Identify which cell holds the provided text, then report its (X, Y) central coordinate. 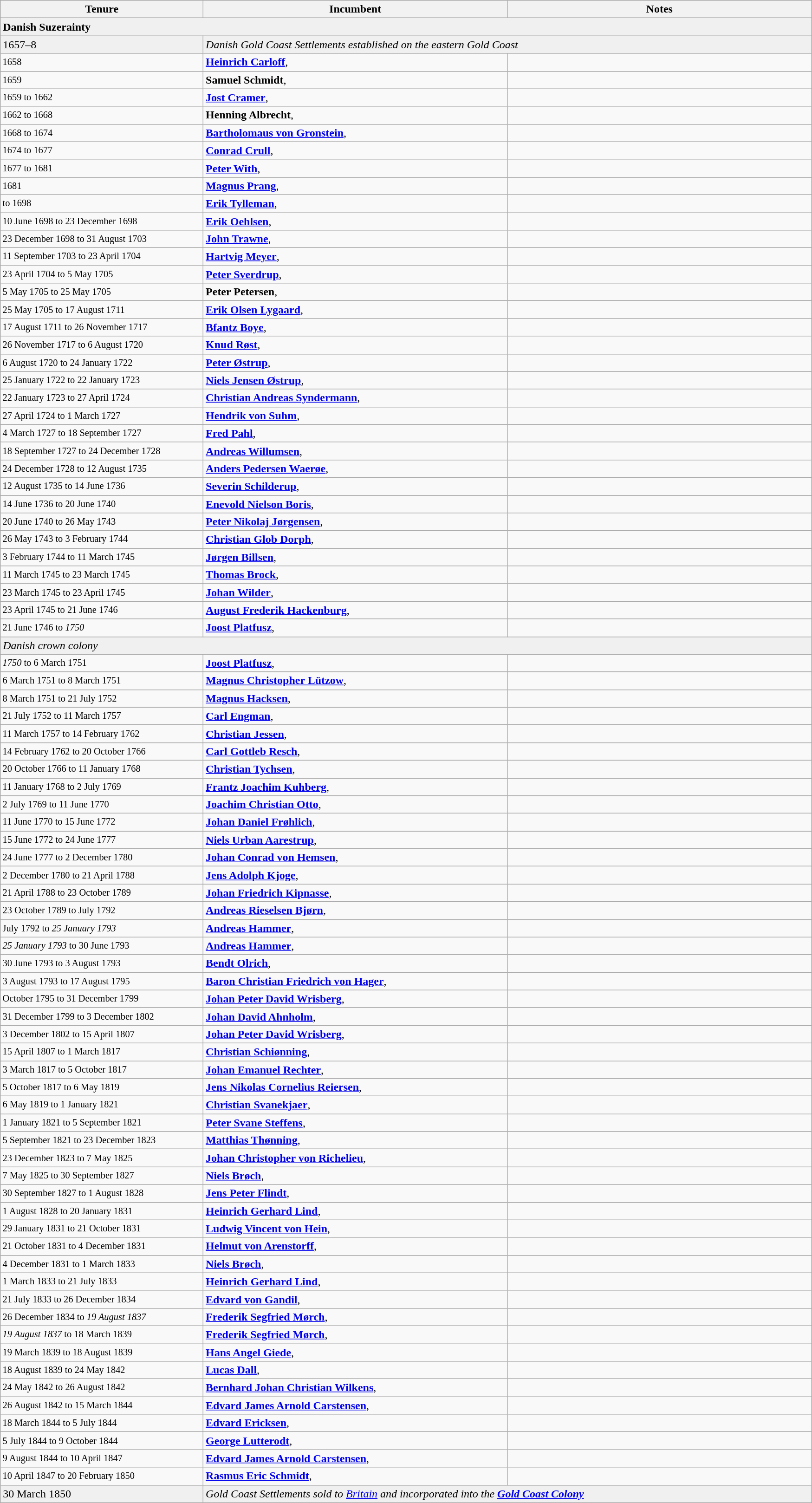
Peter Østrup, (356, 363)
3 March 1817 to 5 October 1817 (102, 1069)
Notes (659, 9)
Magnus Hacksen, (356, 698)
25 May 1705 to 17 August 1711 (102, 310)
Bfantz Boye, (356, 327)
23 March 1745 to 23 April 1745 (102, 592)
23 October 1789 to July 1792 (102, 911)
3 December 1802 to 15 April 1807 (102, 1034)
Frantz Joachim Kuhberg, (356, 787)
5 October 1817 to 6 May 1819 (102, 1087)
John Trawne, (356, 239)
25 January 1793 to 30 June 1793 (102, 946)
Tenure (102, 9)
1659 (102, 80)
26 May 1743 to 3 February 1744 (102, 540)
July 1792 to 25 January 1793 (102, 928)
17 August 1711 to 26 November 1717 (102, 327)
1674 to 1677 (102, 150)
Johan Christopher von Richelieu, (356, 1158)
18 August 1839 to 24 May 1842 (102, 1370)
24 December 1728 to 12 August 1735 (102, 468)
23 December 1698 to 31 August 1703 (102, 239)
Christian Jessen, (356, 734)
Jørgen Billsen, (356, 557)
1677 to 1681 (102, 168)
6 May 1819 to 1 January 1821 (102, 1105)
Enevold Nielson Boris, (356, 504)
21 July 1752 to 11 March 1757 (102, 716)
Magnus Prang, (356, 186)
1668 to 1674 (102, 133)
Johan Conrad von Hemsen, (356, 858)
1 August 1828 to 20 January 1831 (102, 1211)
3 August 1793 to 17 August 1795 (102, 981)
Carl Engman, (356, 716)
George Lutterodt, (356, 1441)
11 March 1757 to 14 February 1762 (102, 734)
26 December 1834 to 19 August 1837 (102, 1317)
Peter Svane Steffens, (356, 1123)
21 October 1831 to 4 December 1831 (102, 1246)
Knud Røst, (356, 345)
5 September 1821 to 23 December 1823 (102, 1140)
Ludwig Vincent von Hein, (356, 1229)
Fred Pahl, (356, 433)
Danish Gold Coast Settlements established on the eastern Gold Coast (507, 45)
Johan David Ahnholm, (356, 1016)
Andreas Rieselsen Bjørn, (356, 911)
4 December 1831 to 1 March 1833 (102, 1264)
1658 (102, 62)
Peter With, (356, 168)
14 February 1762 to 20 October 1766 (102, 751)
15 April 1807 to 1 March 1817 (102, 1052)
4 March 1727 to 18 September 1727 (102, 433)
26 November 1717 to 6 August 1720 (102, 345)
11 March 1745 to 23 March 1745 (102, 575)
to 1698 (102, 203)
27 April 1724 to 1 March 1727 (102, 416)
3 February 1744 to 11 March 1745 (102, 557)
31 December 1799 to 3 December 1802 (102, 1016)
Henning Albrecht, (356, 115)
26 August 1842 to 15 March 1844 (102, 1405)
Gold Coast Settlements sold to Britain and incorporated into the Gold Coast Colony (507, 1494)
Jens Nikolas Cornelius Reiersen, (356, 1087)
15 June 1772 to 24 June 1777 (102, 840)
Thomas Brock, (356, 575)
Helmut von Arenstorff, (356, 1246)
October 1795 to 31 December 1799 (102, 999)
10 April 1847 to 20 February 1850 (102, 1476)
Erik Tylleman, (356, 203)
Erik Olsen Lygaard, (356, 310)
5 July 1844 to 9 October 1844 (102, 1441)
11 January 1768 to 2 July 1769 (102, 787)
22 January 1723 to 27 April 1724 (102, 398)
August Frederik Hackenburg, (356, 610)
1750 to 6 March 1751 (102, 663)
23 April 1704 to 5 May 1705 (102, 274)
Danish crown colony (406, 645)
30 March 1850 (102, 1494)
Peter Sverdrup, (356, 274)
Andreas Willumsen, (356, 451)
25 January 1722 to 22 January 1723 (102, 380)
1681 (102, 186)
18 March 1844 to 5 July 1844 (102, 1423)
Johan Emanuel Rechter, (356, 1069)
Severin Schilderup, (356, 486)
Conrad Crull, (356, 150)
1662 to 1668 (102, 115)
Jost Cramer, (356, 98)
Jens Peter Flindt, (356, 1193)
Anders Pedersen Waerøe, (356, 468)
Lucas Dall, (356, 1370)
Incumbent (356, 9)
1659 to 1662 (102, 98)
23 April 1745 to 21 June 1746 (102, 610)
Christian Tychsen, (356, 769)
10 June 1698 to 23 December 1698 (102, 221)
Matthias Thønning, (356, 1140)
30 September 1827 to 1 August 1828 (102, 1193)
Jens Adolph Kjoge, (356, 875)
Christian Glob Dorph, (356, 540)
20 October 1766 to 11 January 1768 (102, 769)
21 June 1746 to 1750 (102, 628)
Johan Wilder, (356, 592)
Johan Friedrich Kipnasse, (356, 893)
Carl Gottleb Resch, (356, 751)
Niels Urban Aarestrup, (356, 840)
Hans Angel Giede, (356, 1353)
Christian Schiønning, (356, 1052)
Joachim Christian Otto, (356, 805)
1657–8 (102, 45)
19 August 1837 to 18 March 1839 (102, 1334)
Samuel Schmidt, (356, 80)
Rasmus Eric Schmidt, (356, 1476)
Baron Christian Friedrich von Hager, (356, 981)
Hartvig Meyer, (356, 257)
21 July 1833 to 26 December 1834 (102, 1299)
9 August 1844 to 10 April 1847 (102, 1458)
Niels Jensen Østrup, (356, 380)
Peter Petersen, (356, 292)
Peter Nikolaj Jørgensen, (356, 522)
Erik Oehlsen, (356, 221)
8 March 1751 to 21 July 1752 (102, 698)
Danish Suzerainty (406, 27)
23 December 1823 to 7 May 1825 (102, 1158)
Bernhard Johan Christian Wilkens, (356, 1388)
1 March 1833 to 21 July 1833 (102, 1282)
1 January 1821 to 5 September 1821 (102, 1123)
21 April 1788 to 23 October 1789 (102, 893)
12 August 1735 to 14 June 1736 (102, 486)
Johan Daniel Frøhlich, (356, 822)
5 May 1705 to 25 May 1705 (102, 292)
14 June 1736 to 20 June 1740 (102, 504)
Christian Andreas Syndermann, (356, 398)
Edvard Ericksen, (356, 1423)
11 September 1703 to 23 April 1704 (102, 257)
2 July 1769 to 11 June 1770 (102, 805)
20 June 1740 to 26 May 1743 (102, 522)
29 January 1831 to 21 October 1831 (102, 1229)
30 June 1793 to 3 August 1793 (102, 963)
Magnus Christopher Lützow, (356, 681)
6 August 1720 to 24 January 1722 (102, 363)
24 May 1842 to 26 August 1842 (102, 1388)
2 December 1780 to 21 April 1788 (102, 875)
11 June 1770 to 15 June 1772 (102, 822)
18 September 1727 to 24 December 1728 (102, 451)
7 May 1825 to 30 September 1827 (102, 1176)
Hendrik von Suhm, (356, 416)
19 March 1839 to 18 August 1839 (102, 1353)
6 March 1751 to 8 March 1751 (102, 681)
Christian Svanekjaer, (356, 1105)
Bartholomaus von Gronstein, (356, 133)
24 June 1777 to 2 December 1780 (102, 858)
Bendt Olrich, (356, 963)
Edvard von Gandil, (356, 1299)
Heinrich Carloff, (356, 62)
